Scan for the cell matching the given text and deliver its (X, Y) coordinate at center. 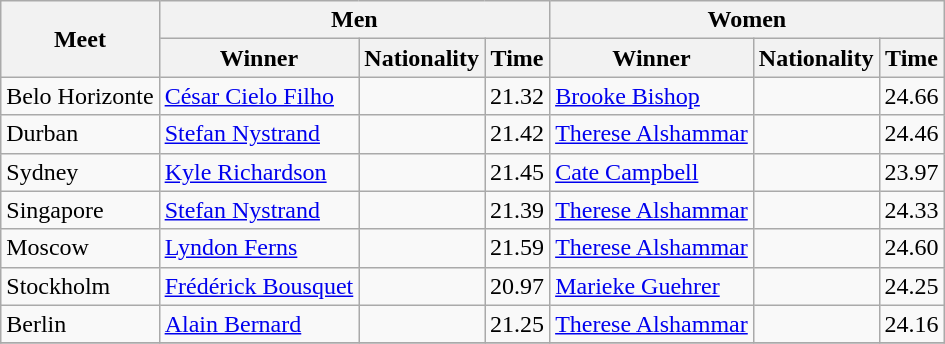
24.33 (912, 210)
Sydney (80, 172)
Women (747, 20)
Kyle Richardson (259, 172)
24.16 (912, 324)
Brooke Bishop (652, 96)
Meet (80, 39)
Alain Bernard (259, 324)
21.42 (518, 134)
Durban (80, 134)
24.46 (912, 134)
Men (354, 20)
Stockholm (80, 286)
Lyndon Ferns (259, 248)
Singapore (80, 210)
20.97 (518, 286)
21.45 (518, 172)
Marieke Guehrer (652, 286)
21.25 (518, 324)
Moscow (80, 248)
Berlin (80, 324)
21.39 (518, 210)
24.25 (912, 286)
21.32 (518, 96)
24.60 (912, 248)
24.66 (912, 96)
Frédérick Bousquet (259, 286)
Belo Horizonte (80, 96)
23.97 (912, 172)
Cate Campbell (652, 172)
21.59 (518, 248)
César Cielo Filho (259, 96)
